Detect which cell encompasses the target text, then output its [x, y] center coordinate. 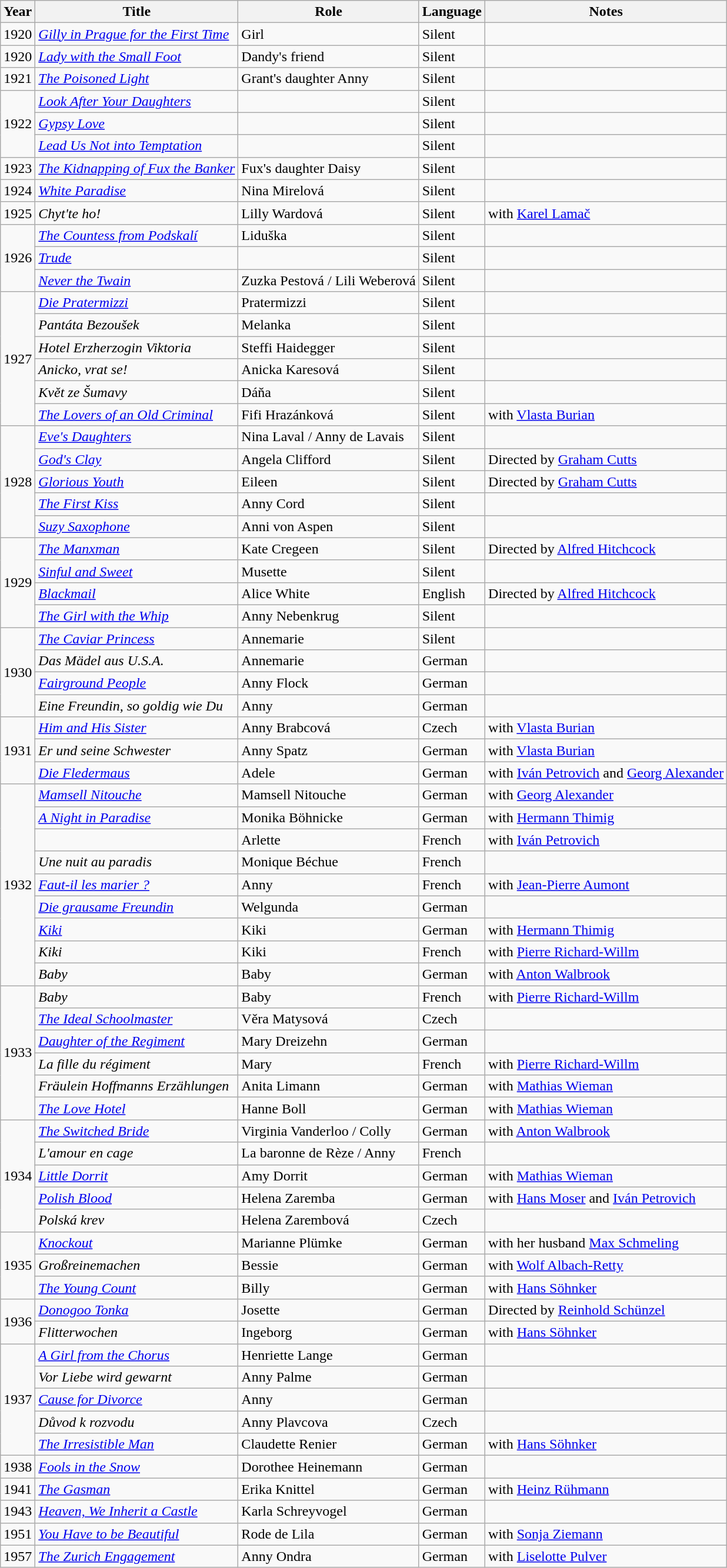
Anni von Aspen [328, 526]
Er und seine Schwester [136, 750]
1925 [18, 213]
Pratermizzi [328, 303]
with Wolf Albach-Retty [606, 1265]
Anny Brabcová [328, 728]
1941 [18, 1489]
Pantáta Bezoušek [136, 325]
You Have to be Beautiful [136, 1534]
1936 [18, 1321]
1926 [18, 258]
Anny Plavcova [328, 1422]
1938 [18, 1467]
Melanka [328, 325]
Chyt'te ho! [136, 213]
The Poisoned Light [136, 79]
Monique Béchue [328, 862]
Gypsy Love [136, 124]
Heaven, We Inherit a Castle [136, 1512]
Faut-il les marier ? [136, 885]
1928 [18, 482]
1932 [18, 885]
1930 [18, 672]
Důvod k rozvodu [136, 1422]
Blackmail [136, 593]
Henriette Lange [328, 1355]
1935 [18, 1265]
1927 [18, 359]
Die grausame Freundin [136, 907]
1951 [18, 1534]
Claudette Renier [328, 1444]
1934 [18, 1176]
Die Fledermaus [136, 773]
Josette [328, 1310]
White Paradise [136, 191]
Him and His Sister [136, 728]
Helena Zarembová [328, 1220]
Lead Us Not into Temptation [136, 146]
Nina Mirelová [328, 191]
Nina Laval / Anny de Lavais [328, 437]
The Ideal Schoolmaster [136, 1019]
with Sonja Ziemann [606, 1534]
The Countess from Podskalí [136, 235]
Adele [328, 773]
Alice White [328, 593]
Notes [606, 12]
Dorothee Heinemann [328, 1467]
Anny Palme [328, 1377]
Virginia Vanderloo / Colly [328, 1131]
with Heinz Rühmann [606, 1489]
Anny Flock [328, 683]
Eve's Daughters [136, 437]
Lady with the Small Foot [136, 56]
Erika Knittel [328, 1489]
1957 [18, 1556]
Little Dorrit [136, 1176]
Liduška [328, 235]
Arlette [328, 840]
Dáňa [328, 392]
The Switched Bride [136, 1131]
Anny Nebenkrug [328, 616]
The Gasman [136, 1489]
Anicka Karesová [328, 370]
Year [18, 12]
Amy Dorrit [328, 1176]
Knockout [136, 1243]
Anita Limann [328, 1086]
Musette [328, 571]
Karla Schreyvogel [328, 1512]
Role [328, 12]
Anny Spatz [328, 750]
La baronne de Rèze / Anny [328, 1153]
Donogoo Tonka [136, 1310]
The Love Hotel [136, 1109]
with her husband Max Schmeling [606, 1243]
A Night in Paradise [136, 818]
The First Kiss [136, 504]
English [452, 593]
Hanne Boll [328, 1109]
The Kidnapping of Fux the Banker [136, 168]
with Iván Petrovich [606, 840]
L'amour en cage [136, 1153]
Fifi Hrazánková [328, 415]
Lilly Wardová [328, 213]
Eine Freundin, so goldig wie Du [136, 706]
Polská krev [136, 1220]
The Zurich Engagement [136, 1556]
Girl [328, 34]
Welgunda [328, 907]
1931 [18, 750]
Polish Blood [136, 1198]
Language [452, 12]
La fille du régiment [136, 1064]
Marianne Plümke [328, 1243]
Monika Böhnicke [328, 818]
A Girl from the Chorus [136, 1355]
The Young Count [136, 1287]
Anny Ondra [328, 1556]
Rode de Lila [328, 1534]
Bessie [328, 1265]
Květ ze Šumavy [136, 392]
Mary [328, 1064]
Mary Dreizehn [328, 1042]
Gilly in Prague for the First Time [136, 34]
Helena Zaremba [328, 1198]
Fux's daughter Daisy [328, 168]
with Liselotte Pulver [606, 1556]
1923 [18, 168]
1933 [18, 1053]
Look After Your Daughters [136, 101]
with Georg Alexander [606, 795]
Hotel Erzherzogin Viktoria [136, 348]
Never the Twain [136, 281]
Trude [136, 258]
The Irresistible Man [136, 1444]
Kate Cregeen [328, 549]
Fools in the Snow [136, 1467]
with Jean-Pierre Aumont [606, 885]
The Manxman [136, 549]
Cause for Divorce [136, 1400]
Angela Clifford [328, 459]
with Iván Petrovich and Georg Alexander [606, 773]
Steffi Haidegger [328, 348]
1921 [18, 79]
The Caviar Princess [136, 638]
Anny Cord [328, 504]
Flitterwochen [136, 1332]
Fairground People [136, 683]
1929 [18, 582]
Directed by Reinhold Schünzel [606, 1310]
Title [136, 12]
Sinful and Sweet [136, 571]
Billy [328, 1287]
Eileen [328, 482]
Zuzka Pestová / Lili Weberová [328, 281]
Anicko, vrat se! [136, 370]
Dandy's friend [328, 56]
Ingeborg [328, 1332]
Großreinemachen [136, 1265]
God's Clay [136, 459]
Suzy Saxophone [136, 526]
Grant's daughter Anny [328, 79]
Glorious Youth [136, 482]
Fräulein Hoffmanns Erzählungen [136, 1086]
The Lovers of an Old Criminal [136, 415]
The Girl with the Whip [136, 616]
Die Pratermizzi [136, 303]
Daughter of the Regiment [136, 1042]
1943 [18, 1512]
Věra Matysová [328, 1019]
1922 [18, 124]
1924 [18, 191]
1937 [18, 1399]
Vor Liebe wird gewarnt [136, 1377]
Das Mädel aus U.S.A. [136, 661]
Une nuit au paradis [136, 862]
with Hans Moser and Iván Petrovich [606, 1198]
with Karel Lamač [606, 213]
